Output the [x, y] coordinate of the center of the cell containing the given text.  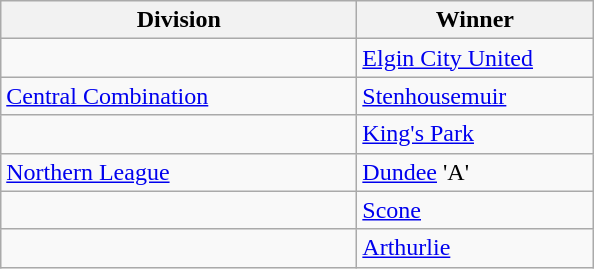
Dundee 'A' [475, 172]
Northern League [179, 172]
King's Park [475, 134]
Stenhousemuir [475, 96]
Winner [475, 20]
Elgin City United [475, 58]
Central Combination [179, 96]
Scone [475, 210]
Arthurlie [475, 248]
Division [179, 20]
